From the cell containing the given text, extract its center point as (X, Y) coordinate. 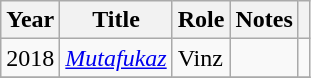
2018 (30, 58)
Notes (264, 20)
Year (30, 20)
Mutafukaz (116, 58)
Role (201, 20)
Vinz (201, 58)
Title (116, 20)
